Return [X, Y] of the center of cell containing provided text 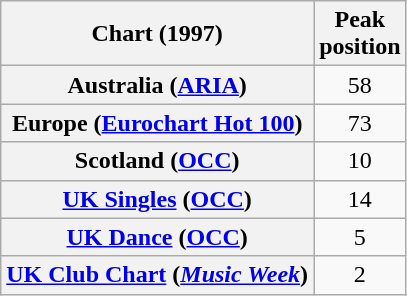
14 [360, 199]
73 [360, 123]
58 [360, 85]
5 [360, 237]
UK Dance (OCC) [158, 237]
UK Club Chart (Music Week) [158, 275]
Peakposition [360, 34]
10 [360, 161]
Scotland (OCC) [158, 161]
Europe (Eurochart Hot 100) [158, 123]
UK Singles (OCC) [158, 199]
Chart (1997) [158, 34]
2 [360, 275]
Australia (ARIA) [158, 85]
